Capture the cell that displays the provided text and extract its [x, y] central coordinate. 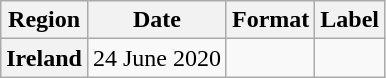
Region [44, 20]
Label [350, 20]
Ireland [44, 58]
Format [270, 20]
Date [156, 20]
24 June 2020 [156, 58]
